Provide the (X, Y) coordinate of the cell's center where the given text is located.  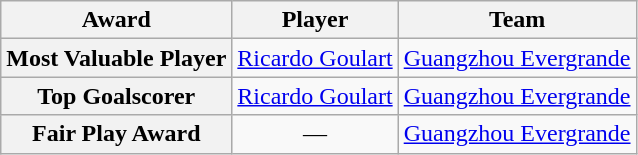
Top Goalscorer (116, 96)
— (315, 134)
Team (517, 20)
Player (315, 20)
Award (116, 20)
Fair Play Award (116, 134)
Most Valuable Player (116, 58)
